Scan for the cell matching the given text and deliver its [x, y] coordinate at center. 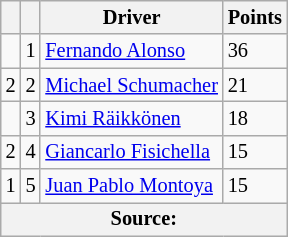
3 [31, 118]
36 [255, 51]
Kimi Räikkönen [131, 118]
4 [31, 152]
Giancarlo Fisichella [131, 152]
Juan Pablo Montoya [131, 186]
Points [255, 17]
Driver [131, 17]
Fernando Alonso [131, 51]
18 [255, 118]
5 [31, 186]
Source: [144, 219]
Michael Schumacher [131, 85]
21 [255, 85]
